Determine the [X, Y] coordinate at the center of the cell enclosing the given text.  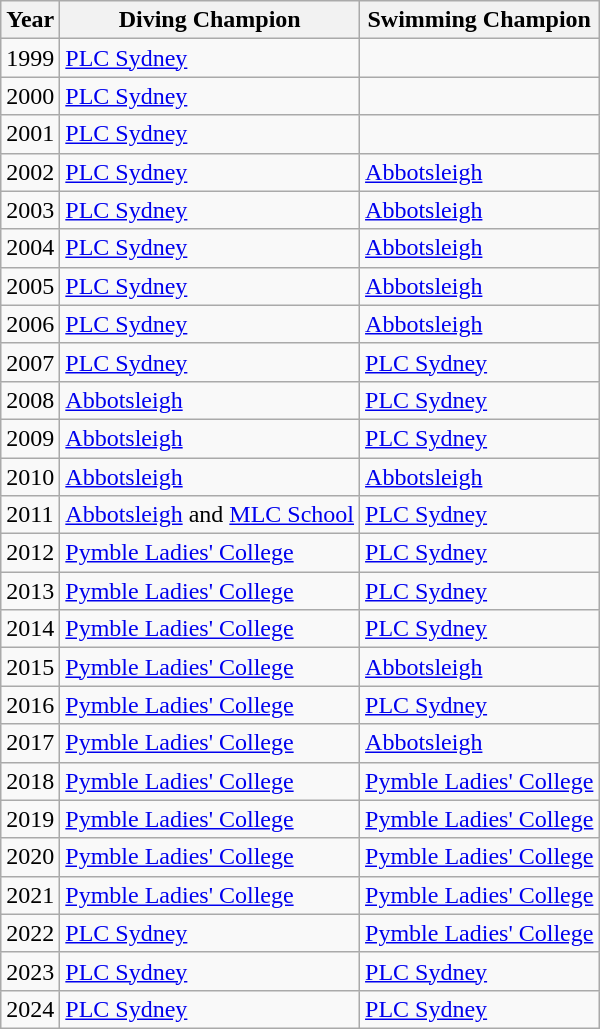
2014 [30, 629]
Abbotsleigh and MLC School [210, 515]
2020 [30, 857]
2004 [30, 248]
2000 [30, 96]
2001 [30, 134]
2002 [30, 172]
2017 [30, 743]
2021 [30, 895]
2009 [30, 438]
2008 [30, 400]
2018 [30, 781]
2024 [30, 1009]
Diving Champion [210, 20]
2016 [30, 705]
2013 [30, 591]
2019 [30, 819]
2005 [30, 286]
2011 [30, 515]
2007 [30, 362]
2010 [30, 477]
Swimming Champion [480, 20]
2006 [30, 324]
2022 [30, 933]
1999 [30, 58]
Year [30, 20]
2023 [30, 971]
2012 [30, 553]
2003 [30, 210]
2015 [30, 667]
